Return (x, y) of the center of cell containing provided text 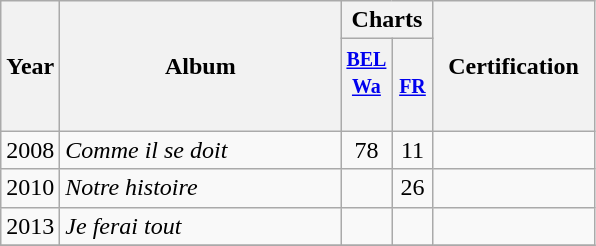
Charts (387, 20)
11 (412, 150)
Certification (514, 66)
Album (200, 66)
2010 (30, 188)
78 (366, 150)
Year (30, 66)
26 (412, 188)
Notre histoire (200, 188)
Comme il se doit (200, 150)
Je ferai tout (200, 226)
BEL Wa (366, 85)
2008 (30, 150)
FR (412, 85)
2013 (30, 226)
